Find where the given text appears and provide that cell's center as [x, y] coordinate. 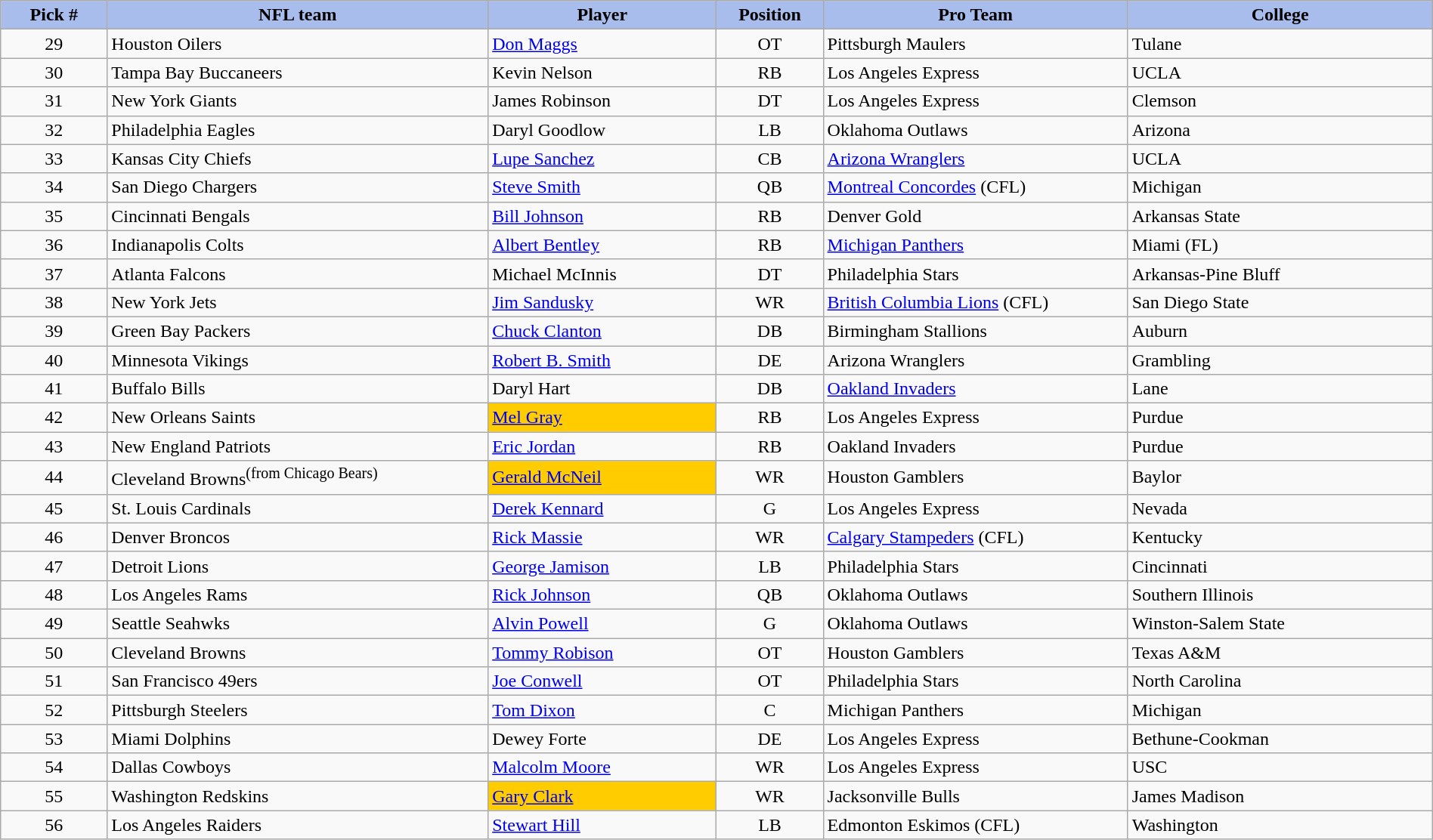
Steve Smith [602, 187]
New England Patriots [298, 446]
Dewey Forte [602, 739]
51 [54, 681]
Edmonton Eskimos (CFL) [975, 825]
31 [54, 101]
New York Jets [298, 302]
55 [54, 796]
Mel Gray [602, 418]
Los Angeles Raiders [298, 825]
37 [54, 273]
Kentucky [1280, 537]
San Diego Chargers [298, 187]
Philadelphia Eagles [298, 130]
Denver Gold [975, 216]
Pro Team [975, 15]
Position [769, 15]
San Francisco 49ers [298, 681]
46 [54, 537]
47 [54, 566]
Buffalo Bills [298, 389]
Don Maggs [602, 44]
USC [1280, 767]
29 [54, 44]
Albert Bentley [602, 245]
36 [54, 245]
Tampa Bay Buccaneers [298, 73]
38 [54, 302]
Cleveland Browns(from Chicago Bears) [298, 477]
Tommy Robison [602, 653]
39 [54, 331]
34 [54, 187]
New Orleans Saints [298, 418]
Auburn [1280, 331]
Atlanta Falcons [298, 273]
35 [54, 216]
Malcolm Moore [602, 767]
Pittsburgh Maulers [975, 44]
Southern Illinois [1280, 594]
San Diego State [1280, 302]
New York Giants [298, 101]
40 [54, 360]
Tom Dixon [602, 710]
Cincinnati [1280, 566]
Gary Clark [602, 796]
Player [602, 15]
Kansas City Chiefs [298, 159]
College [1280, 15]
Cleveland Browns [298, 653]
British Columbia Lions (CFL) [975, 302]
52 [54, 710]
Lane [1280, 389]
Alvin Powell [602, 624]
Denver Broncos [298, 537]
Arkansas-Pine Bluff [1280, 273]
Birmingham Stallions [975, 331]
James Madison [1280, 796]
Robert B. Smith [602, 360]
Tulane [1280, 44]
50 [54, 653]
Texas A&M [1280, 653]
Washington Redskins [298, 796]
Miami Dolphins [298, 739]
Pittsburgh Steelers [298, 710]
Los Angeles Rams [298, 594]
NFL team [298, 15]
Houston Oilers [298, 44]
Rick Massie [602, 537]
56 [54, 825]
Pick # [54, 15]
Winston-Salem State [1280, 624]
CB [769, 159]
42 [54, 418]
Miami (FL) [1280, 245]
Bethune-Cookman [1280, 739]
Lupe Sanchez [602, 159]
Indianapolis Colts [298, 245]
George Jamison [602, 566]
Baylor [1280, 477]
Stewart Hill [602, 825]
Jim Sandusky [602, 302]
Eric Jordan [602, 446]
Bill Johnson [602, 216]
North Carolina [1280, 681]
54 [54, 767]
49 [54, 624]
30 [54, 73]
James Robinson [602, 101]
Nevada [1280, 508]
Kevin Nelson [602, 73]
St. Louis Cardinals [298, 508]
Daryl Goodlow [602, 130]
48 [54, 594]
Montreal Concordes (CFL) [975, 187]
Washington [1280, 825]
Joe Conwell [602, 681]
44 [54, 477]
Jacksonville Bulls [975, 796]
41 [54, 389]
33 [54, 159]
Calgary Stampeders (CFL) [975, 537]
Arizona [1280, 130]
Green Bay Packers [298, 331]
Dallas Cowboys [298, 767]
Detroit Lions [298, 566]
Michael McInnis [602, 273]
Gerald McNeil [602, 477]
43 [54, 446]
C [769, 710]
45 [54, 508]
Minnesota Vikings [298, 360]
53 [54, 739]
Cincinnati Bengals [298, 216]
Clemson [1280, 101]
Rick Johnson [602, 594]
Daryl Hart [602, 389]
32 [54, 130]
Seattle Seahwks [298, 624]
Grambling [1280, 360]
Chuck Clanton [602, 331]
Derek Kennard [602, 508]
Arkansas State [1280, 216]
